Provide the [X, Y] coordinate of the cell's center where the given text is located.  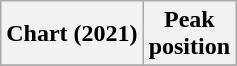
Peakposition [189, 34]
Chart (2021) [72, 34]
